Pinpoint the cell where the given text exists, returning its (X, Y) midpoint coordinate. 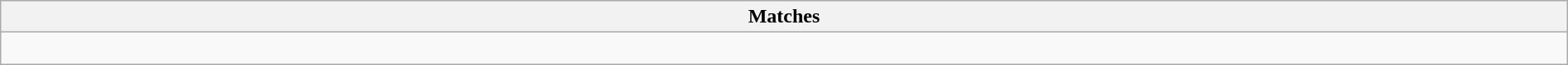
Matches (784, 17)
